Return [X, Y] of the center of cell containing provided text 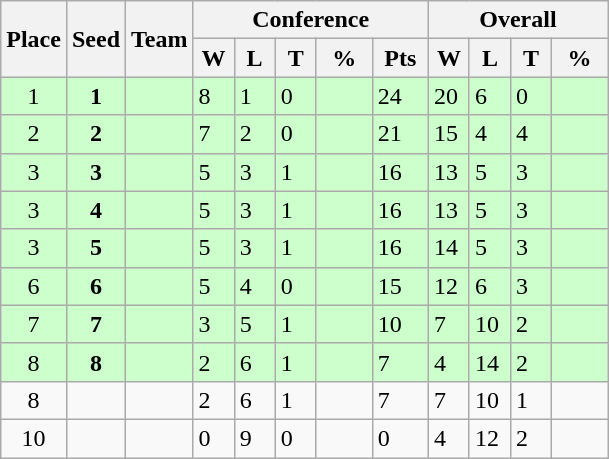
9 [254, 438]
Seed [96, 39]
20 [448, 96]
Team [160, 39]
Place [34, 39]
Overall [518, 20]
24 [400, 96]
Conference [310, 20]
21 [400, 134]
Pts [400, 58]
